Identify which cell holds the provided text, then report its [x, y] central coordinate. 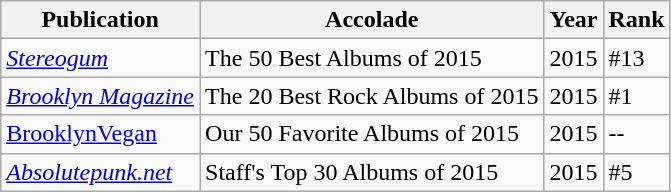
Publication [100, 20]
Staff's Top 30 Albums of 2015 [372, 172]
#13 [636, 58]
#5 [636, 172]
Accolade [372, 20]
The 20 Best Rock Albums of 2015 [372, 96]
Absolutepunk.net [100, 172]
The 50 Best Albums of 2015 [372, 58]
#1 [636, 96]
Stereogum [100, 58]
BrooklynVegan [100, 134]
-- [636, 134]
Rank [636, 20]
Brooklyn Magazine [100, 96]
Our 50 Favorite Albums of 2015 [372, 134]
Year [574, 20]
